Output the (x, y) coordinate of the center of the cell containing the given text.  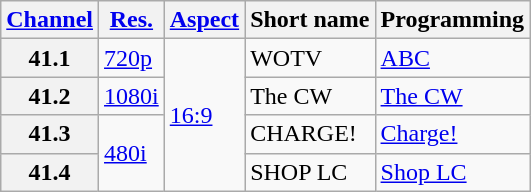
Programming (452, 20)
CHARGE! (310, 134)
41.2 (50, 96)
41.3 (50, 134)
1080i (132, 96)
ABC (452, 58)
Channel (50, 20)
SHOP LC (310, 172)
Res. (132, 20)
41.4 (50, 172)
Short name (310, 20)
Aspect (204, 20)
Shop LC (452, 172)
16:9 (204, 115)
480i (132, 153)
Charge! (452, 134)
720p (132, 58)
41.1 (50, 58)
WOTV (310, 58)
